From the cell containing the given text, extract its center point as (X, Y) coordinate. 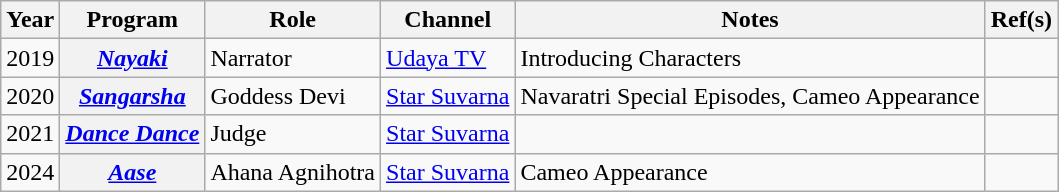
Channel (448, 20)
Dance Dance (132, 134)
Program (132, 20)
Judge (293, 134)
2024 (30, 172)
Goddess Devi (293, 96)
Sangarsha (132, 96)
Ahana Agnihotra (293, 172)
Aase (132, 172)
Role (293, 20)
2019 (30, 58)
Notes (750, 20)
Udaya TV (448, 58)
Introducing Characters (750, 58)
Ref(s) (1021, 20)
Navaratri Special Episodes, Cameo Appearance (750, 96)
2020 (30, 96)
Narrator (293, 58)
Nayaki (132, 58)
2021 (30, 134)
Year (30, 20)
Cameo Appearance (750, 172)
